For the text-containing cell, return its midpoint in (X, Y) coordinate format. 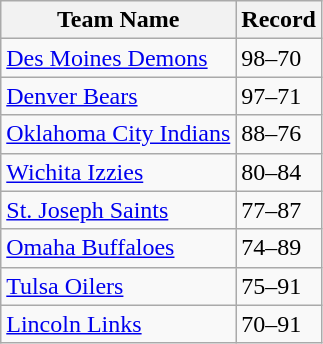
Lincoln Links (118, 324)
Team Name (118, 20)
77–87 (279, 210)
70–91 (279, 324)
Des Moines Demons (118, 58)
Oklahoma City Indians (118, 134)
St. Joseph Saints (118, 210)
Record (279, 20)
80–84 (279, 172)
97–71 (279, 96)
Denver Bears (118, 96)
Omaha Buffaloes (118, 248)
74–89 (279, 248)
Wichita Izzies (118, 172)
98–70 (279, 58)
Tulsa Oilers (118, 286)
75–91 (279, 286)
88–76 (279, 134)
